Identify which cell holds the provided text, then report its [x, y] central coordinate. 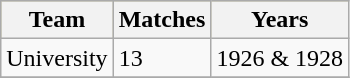
13 [162, 58]
Matches [162, 20]
Team [57, 20]
1926 & 1928 [280, 58]
University [57, 58]
Years [280, 20]
